Extract the [x, y] coordinate from the center of the cell holding the provided text.  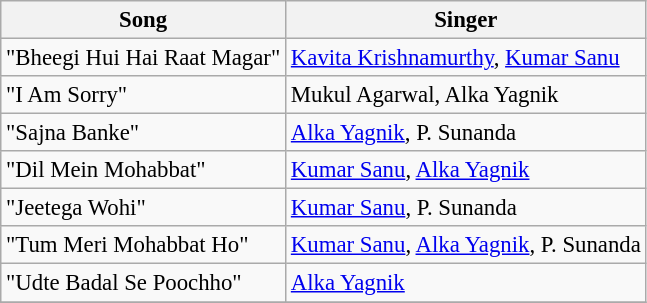
Alka Yagnik [466, 283]
Singer [466, 20]
"Jeetega Wohi" [144, 208]
"Dil Mein Mohabbat" [144, 170]
Kumar Sanu, P. Sunanda [466, 208]
"Bheegi Hui Hai Raat Magar" [144, 58]
Song [144, 20]
"Sajna Banke" [144, 133]
Kumar Sanu, Alka Yagnik, P. Sunanda [466, 245]
Kavita Krishnamurthy, Kumar Sanu [466, 58]
"I Am Sorry" [144, 95]
"Udte Badal Se Poochho" [144, 283]
"Tum Meri Mohabbat Ho" [144, 245]
Kumar Sanu, Alka Yagnik [466, 170]
Alka Yagnik, P. Sunanda [466, 133]
Mukul Agarwal, Alka Yagnik [466, 95]
